Provide the [X, Y] coordinate of the cell's center where the given text is located.  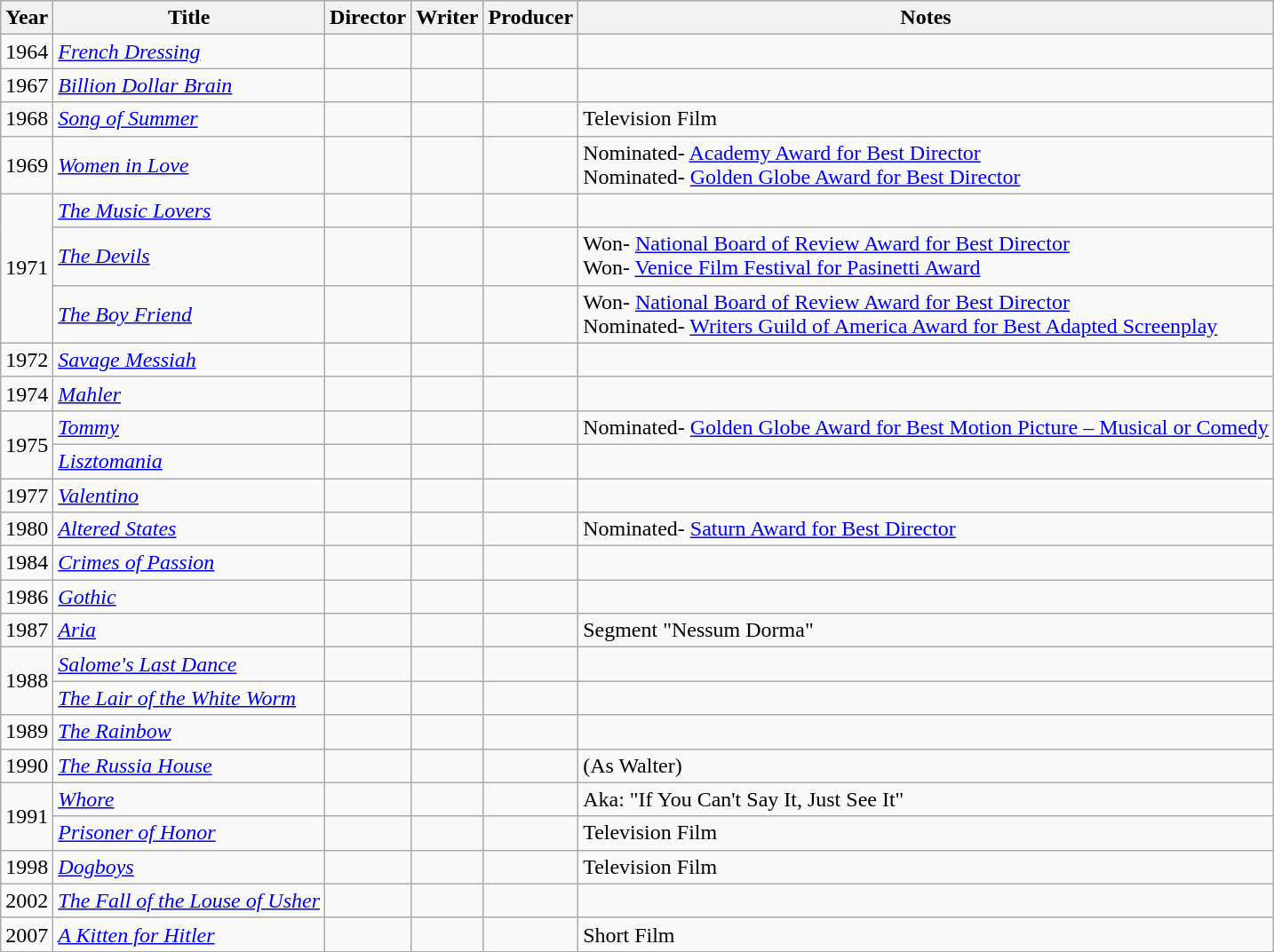
1968 [27, 119]
Notes [926, 18]
1967 [27, 85]
Mahler [189, 393]
1964 [27, 52]
Title [189, 18]
1972 [27, 360]
The Rainbow [189, 732]
1969 [27, 165]
The Russia House [189, 766]
Aka: "If You Can't Say It, Just See It" [926, 799]
Nominated- Academy Award for Best DirectorNominated- Golden Globe Award for Best Director [926, 165]
Nominated- Saturn Award for Best Director [926, 529]
2002 [27, 900]
1990 [27, 766]
1987 [27, 631]
Dogboys [189, 867]
Whore [189, 799]
Prisoner of Honor [189, 833]
Nominated- Golden Globe Award for Best Motion Picture – Musical or Comedy [926, 427]
(As Walter) [926, 766]
Salome's Last Dance [189, 664]
1998 [27, 867]
1974 [27, 393]
1988 [27, 681]
Gothic [189, 597]
2007 [27, 934]
A Kitten for Hitler [189, 934]
The Boy Friend [189, 314]
Altered States [189, 529]
Aria [189, 631]
Valentino [189, 495]
The Fall of the Louse of Usher [189, 900]
Women in Love [189, 165]
The Music Lovers [189, 210]
Won- National Board of Review Award for Best DirectorNominated- Writers Guild of America Award for Best Adapted Screenplay [926, 314]
Lisztomania [189, 461]
French Dressing [189, 52]
Segment "Nessum Dorma" [926, 631]
Year [27, 18]
Billion Dollar Brain [189, 85]
Tommy [189, 427]
Short Film [926, 934]
1980 [27, 529]
1991 [27, 816]
1984 [27, 563]
Producer [531, 18]
Director [368, 18]
Crimes of Passion [189, 563]
Won- National Board of Review Award for Best DirectorWon- Venice Film Festival for Pasinetti Award [926, 256]
The Lair of the White Worm [189, 698]
Writer [448, 18]
1986 [27, 597]
1977 [27, 495]
Savage Messiah [189, 360]
1971 [27, 268]
The Devils [189, 256]
1975 [27, 444]
1989 [27, 732]
Song of Summer [189, 119]
